Locate the cell with the specified text and output its (x, y) center coordinate. 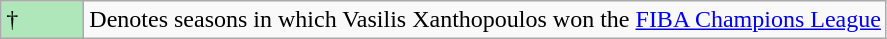
Denotes seasons in which Vasilis Xanthopoulos won the FIBA Champions League (486, 20)
† (42, 20)
